Find where the given text appears and provide that cell's center as [X, Y] coordinate. 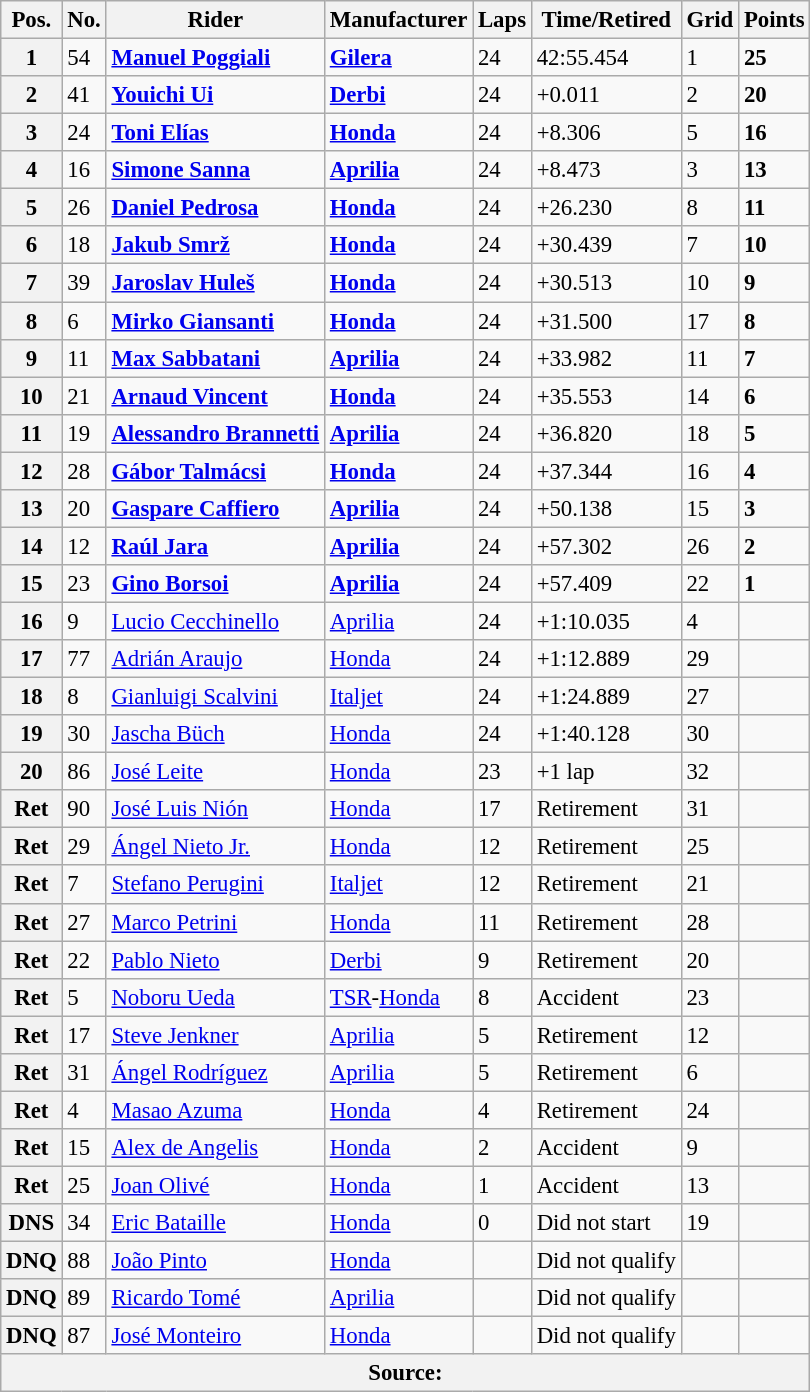
Steve Jenkner [215, 1035]
Pos. [32, 20]
Jakub Smrž [215, 245]
Mirko Giansanti [215, 321]
+1 lap [606, 772]
+1:12.889 [606, 659]
+26.230 [606, 208]
86 [84, 772]
Eric Bataille [215, 1223]
Manufacturer [398, 20]
39 [84, 283]
José Monteiro [215, 1336]
88 [84, 1261]
Points [774, 20]
Adrián Araujo [215, 659]
+31.500 [606, 321]
Source: [406, 1373]
+0.011 [606, 95]
0 [502, 1223]
+57.409 [606, 584]
Daniel Pedrosa [215, 208]
Gilera [398, 58]
Joan Olivé [215, 1185]
34 [84, 1223]
Ángel Nieto Jr. [215, 847]
Lucio Cecchinello [215, 621]
Laps [502, 20]
Rider [215, 20]
+50.138 [606, 509]
Gino Borsoi [215, 584]
+1:24.889 [606, 697]
32 [710, 772]
Arnaud Vincent [215, 396]
Grid [710, 20]
+57.302 [606, 546]
Time/Retired [606, 20]
No. [84, 20]
Masao Azuma [215, 1110]
Ricardo Tomé [215, 1298]
Marco Petrini [215, 922]
90 [84, 809]
Manuel Poggiali [215, 58]
Did not start [606, 1223]
TSR-Honda [398, 997]
Gábor Talmácsi [215, 471]
Alessandro Brannetti [215, 433]
Jaroslav Huleš [215, 283]
+8.306 [606, 133]
+35.553 [606, 396]
Alex de Angelis [215, 1148]
José Luis Nión [215, 809]
77 [84, 659]
Pablo Nieto [215, 960]
Noboru Ueda [215, 997]
+30.439 [606, 245]
Toni Elías [215, 133]
42:55.454 [606, 58]
54 [84, 58]
Youichi Ui [215, 95]
Max Sabbatani [215, 358]
Gianluigi Scalvini [215, 697]
+33.982 [606, 358]
+36.820 [606, 433]
Raúl Jara [215, 546]
+37.344 [606, 471]
+8.473 [606, 170]
+1:40.128 [606, 734]
87 [84, 1336]
89 [84, 1298]
Ángel Rodríguez [215, 1073]
José Leite [215, 772]
Gaspare Caffiero [215, 509]
Stefano Perugini [215, 885]
+1:10.035 [606, 621]
DNS [32, 1223]
Jascha Büch [215, 734]
João Pinto [215, 1261]
41 [84, 95]
+30.513 [606, 283]
Simone Sanna [215, 170]
